Pinpoint the cell where the given text exists, returning its (x, y) midpoint coordinate. 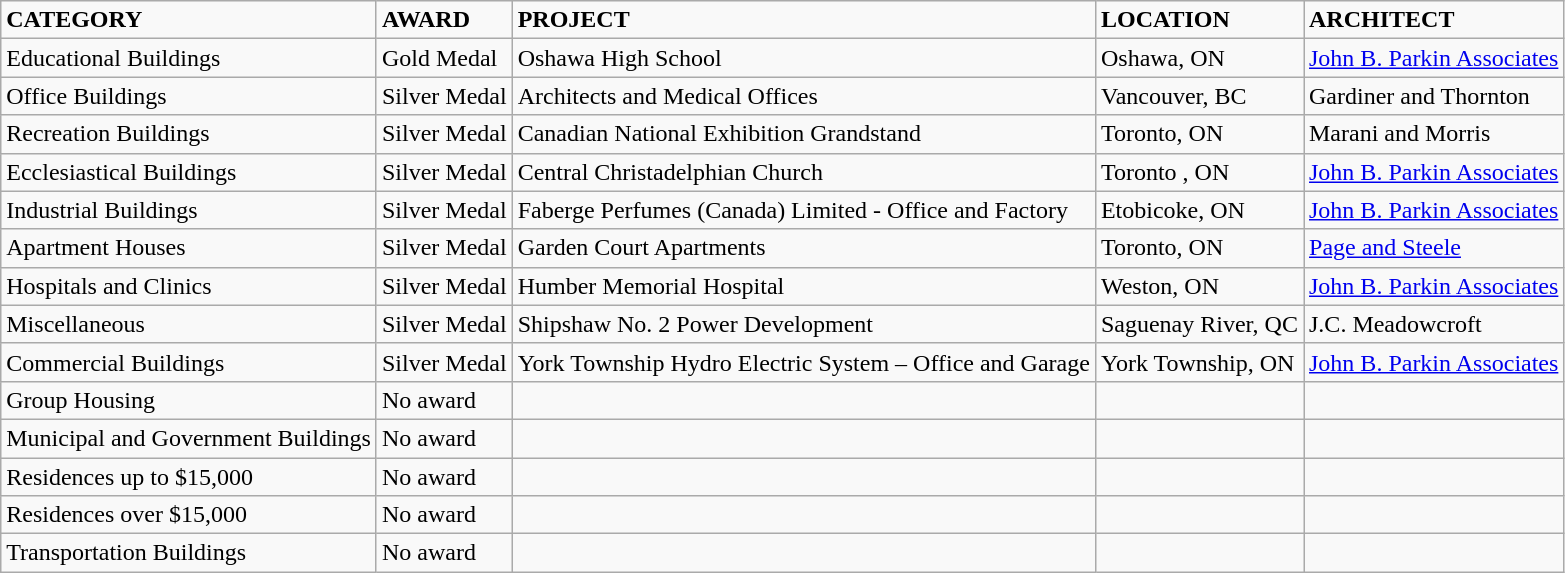
PROJECT (804, 20)
CATEGORY (189, 20)
Humber Memorial Hospital (804, 286)
Educational Buildings (189, 58)
Recreation Buildings (189, 134)
Commercial Buildings (189, 362)
Group Housing (189, 400)
Garden Court Apartments (804, 248)
Residences over $15,000 (189, 515)
Municipal and Government Buildings (189, 438)
Page and Steele (1434, 248)
Residences up to $15,000 (189, 477)
Etobicoke, ON (1199, 210)
Industrial Buildings (189, 210)
J.C. Meadowcroft (1434, 324)
Hospitals and Clinics (189, 286)
Miscellaneous (189, 324)
Canadian National Exhibition Grandstand (804, 134)
LOCATION (1199, 20)
Shipshaw No. 2 Power Development (804, 324)
ARCHITECT (1434, 20)
Marani and Morris (1434, 134)
AWARD (444, 20)
Central Christadelphian Church (804, 172)
Toronto , ON (1199, 172)
Apartment Houses (189, 248)
Saguenay River, QC (1199, 324)
Weston, ON (1199, 286)
Vancouver, BC (1199, 96)
Oshawa High School (804, 58)
York Township Hydro Electric System – Office and Garage (804, 362)
Office Buildings (189, 96)
Oshawa, ON (1199, 58)
Gold Medal (444, 58)
Ecclesiastical Buildings (189, 172)
Transportation Buildings (189, 553)
Gardiner and Thornton (1434, 96)
York Township, ON (1199, 362)
Architects and Medical Offices (804, 96)
Faberge Perfumes (Canada) Limited - Office and Factory (804, 210)
